Search for the cell housing the specified text and yield its (X, Y) center coordinate. 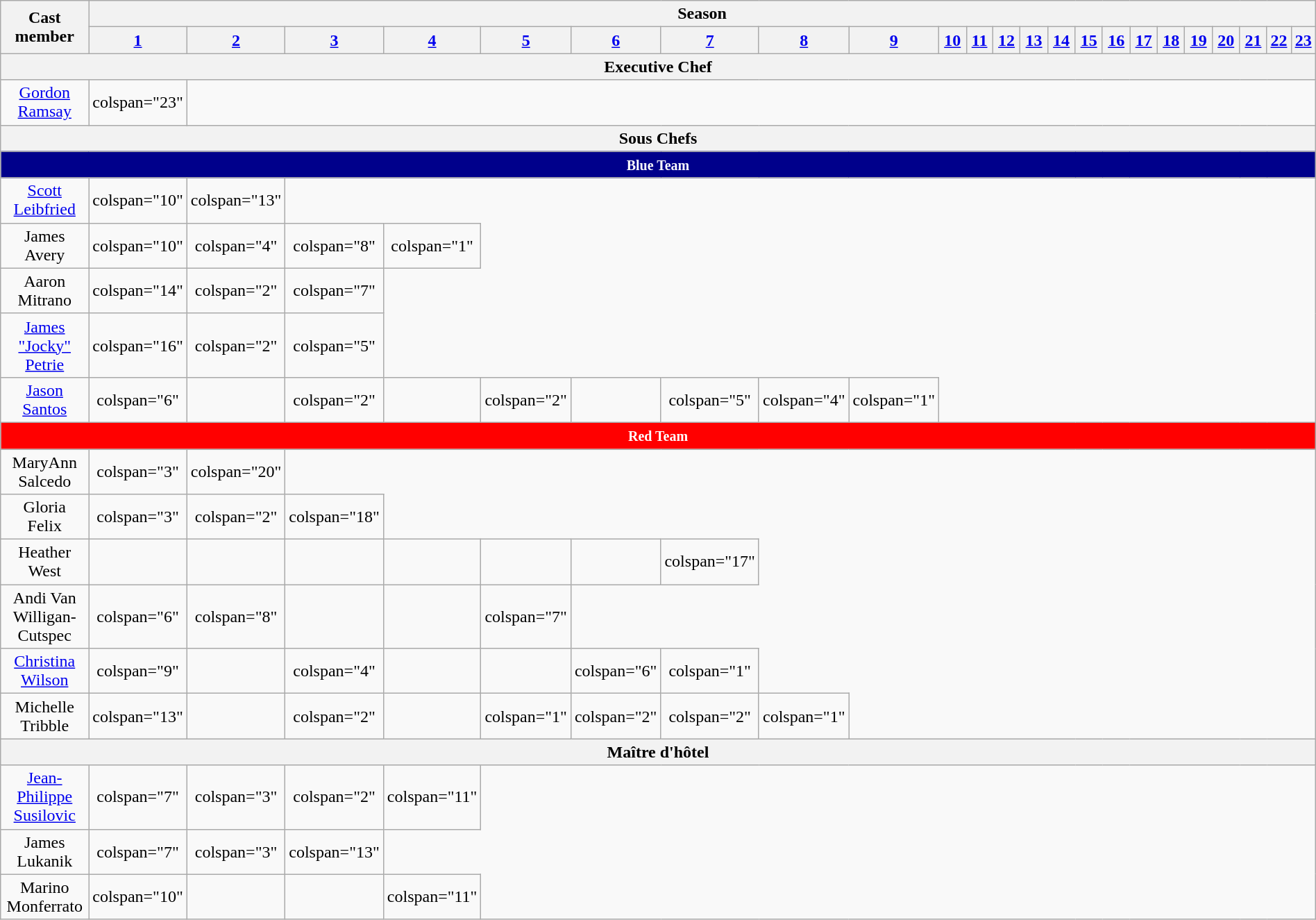
4 (432, 40)
7 (710, 40)
Heather West (44, 562)
9 (894, 40)
12 (1006, 40)
James Avery (44, 246)
Maître d'hôtel (658, 752)
Jason Santos (44, 400)
Christina Wilson (44, 671)
23 (1304, 40)
Aaron Mitrano (44, 290)
colspan="23" (138, 103)
MaryAnn Salcedo (44, 471)
James "Jocky" Petrie (44, 345)
15 (1089, 40)
13 (1034, 40)
18 (1171, 40)
20 (1226, 40)
3 (335, 40)
Blue Team (658, 165)
Michelle Tribble (44, 717)
Gordon Ramsay (44, 103)
8 (804, 40)
22 (1279, 40)
1 (138, 40)
21 (1254, 40)
2 (236, 40)
Executive Chef (658, 67)
11 (979, 40)
Andi Van Willigan-Cutspec (44, 617)
colspan="16" (138, 345)
19 (1199, 40)
Cast member (44, 27)
Sous Chefs (658, 138)
6 (616, 40)
colspan="20" (236, 471)
Season (702, 14)
colspan="17" (710, 562)
James Lukanik (44, 851)
colspan="14" (138, 290)
Scott Leibfried (44, 200)
Marino Monferrato (44, 897)
10 (952, 40)
5 (526, 40)
16 (1116, 40)
colspan="9" (138, 671)
14 (1061, 40)
Red Team (658, 435)
Jean-Philippe Susilovic (44, 797)
colspan="18" (335, 517)
17 (1144, 40)
Gloria Felix (44, 517)
